Extract the (x, y) coordinate from the center of the cell holding the provided text.  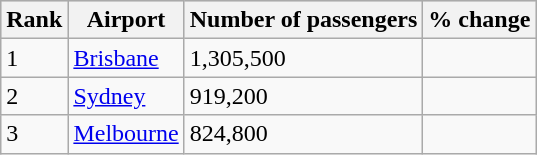
Sydney (126, 96)
919,200 (304, 96)
1,305,500 (304, 58)
% change (480, 20)
824,800 (304, 134)
Airport (126, 20)
Melbourne (126, 134)
Brisbane (126, 58)
1 (34, 58)
2 (34, 96)
Rank (34, 20)
Number of passengers (304, 20)
3 (34, 134)
